For the text-containing cell, return its midpoint in [X, Y] coordinate format. 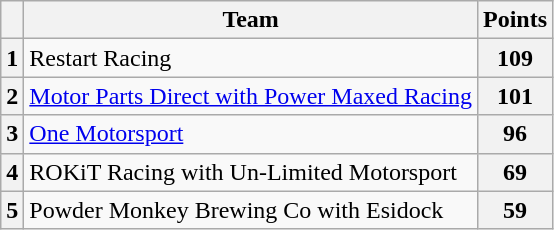
Motor Parts Direct with Power Maxed Racing [251, 96]
Restart Racing [251, 58]
101 [514, 96]
59 [514, 210]
96 [514, 134]
ROKiT Racing with Un-Limited Motorsport [251, 172]
One Motorsport [251, 134]
Powder Monkey Brewing Co with Esidock [251, 210]
69 [514, 172]
109 [514, 58]
Team [251, 20]
4 [12, 172]
Points [514, 20]
3 [12, 134]
1 [12, 58]
2 [12, 96]
5 [12, 210]
